Return (X, Y) of the center of cell containing provided text 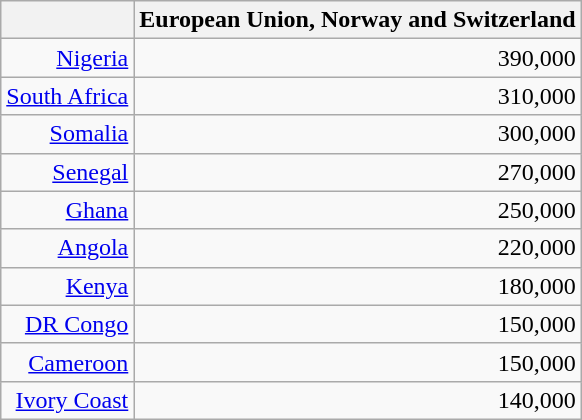
180,000 (358, 286)
Ivory Coast (68, 400)
Nigeria (68, 58)
300,000 (358, 134)
Senegal (68, 172)
Kenya (68, 286)
South Africa (68, 96)
270,000 (358, 172)
250,000 (358, 210)
220,000 (358, 248)
310,000 (358, 96)
390,000 (358, 58)
Cameroon (68, 362)
140,000 (358, 400)
Somalia (68, 134)
European Union, Norway and Switzerland (358, 20)
Angola (68, 248)
Ghana (68, 210)
DR Congo (68, 324)
